For the text-containing cell, return its midpoint in (x, y) coordinate format. 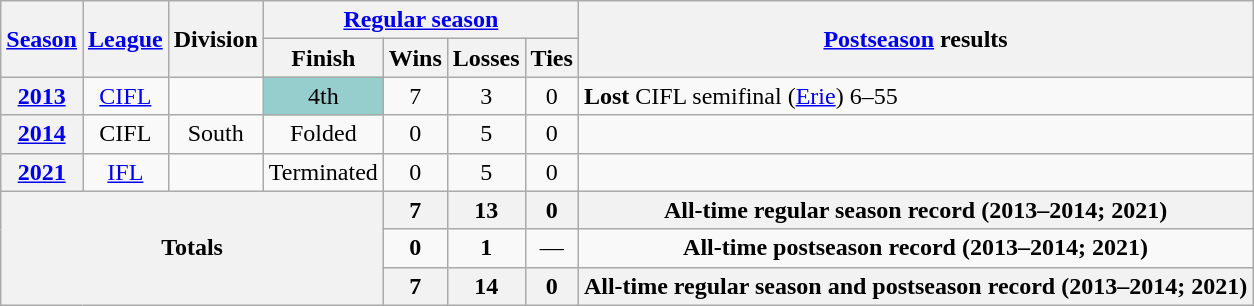
Division (216, 39)
Folded (323, 134)
Totals (192, 248)
Finish (323, 58)
13 (486, 210)
2014 (42, 134)
Ties (552, 58)
Season (42, 39)
League (125, 39)
— (552, 248)
Regular season (420, 20)
3 (486, 96)
South (216, 134)
All-time postseason record (2013–2014; 2021) (915, 248)
IFL (125, 172)
Terminated (323, 172)
Losses (486, 58)
2021 (42, 172)
All-time regular season record (2013–2014; 2021) (915, 210)
All-time regular season and postseason record (2013–2014; 2021) (915, 286)
Lost CIFL semifinal (Erie) 6–55 (915, 96)
14 (486, 286)
Postseason results (915, 39)
Wins (415, 58)
4th (323, 96)
2013 (42, 96)
1 (486, 248)
